Pinpoint the cell where the given text exists, returning its (X, Y) midpoint coordinate. 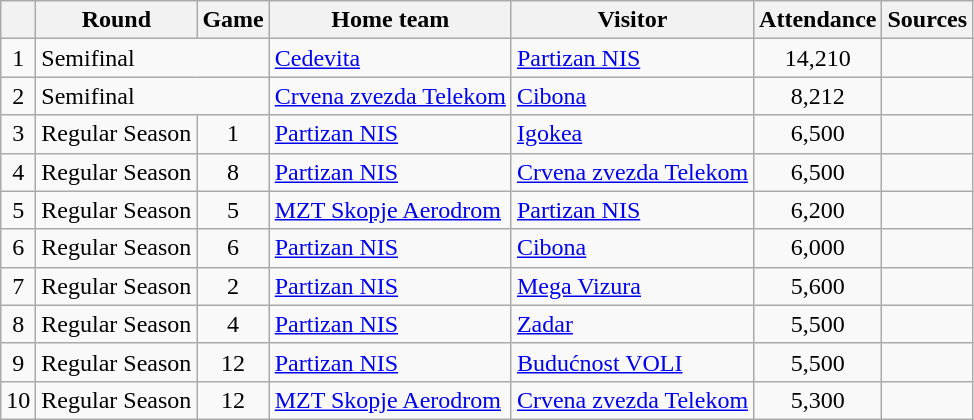
10 (18, 400)
8,212 (818, 96)
9 (18, 362)
Attendance (818, 20)
Visitor (632, 20)
Cedevita (390, 58)
3 (18, 134)
5,300 (818, 400)
Igokea (632, 134)
Game (233, 20)
5,600 (818, 286)
Round (116, 20)
Sources (928, 20)
Budućnost VOLI (632, 362)
6,200 (818, 210)
6,000 (818, 248)
Mega Vizura (632, 286)
Zadar (632, 324)
Home team (390, 20)
14,210 (818, 58)
7 (18, 286)
